Search for the cell housing the specified text and yield its [x, y] center coordinate. 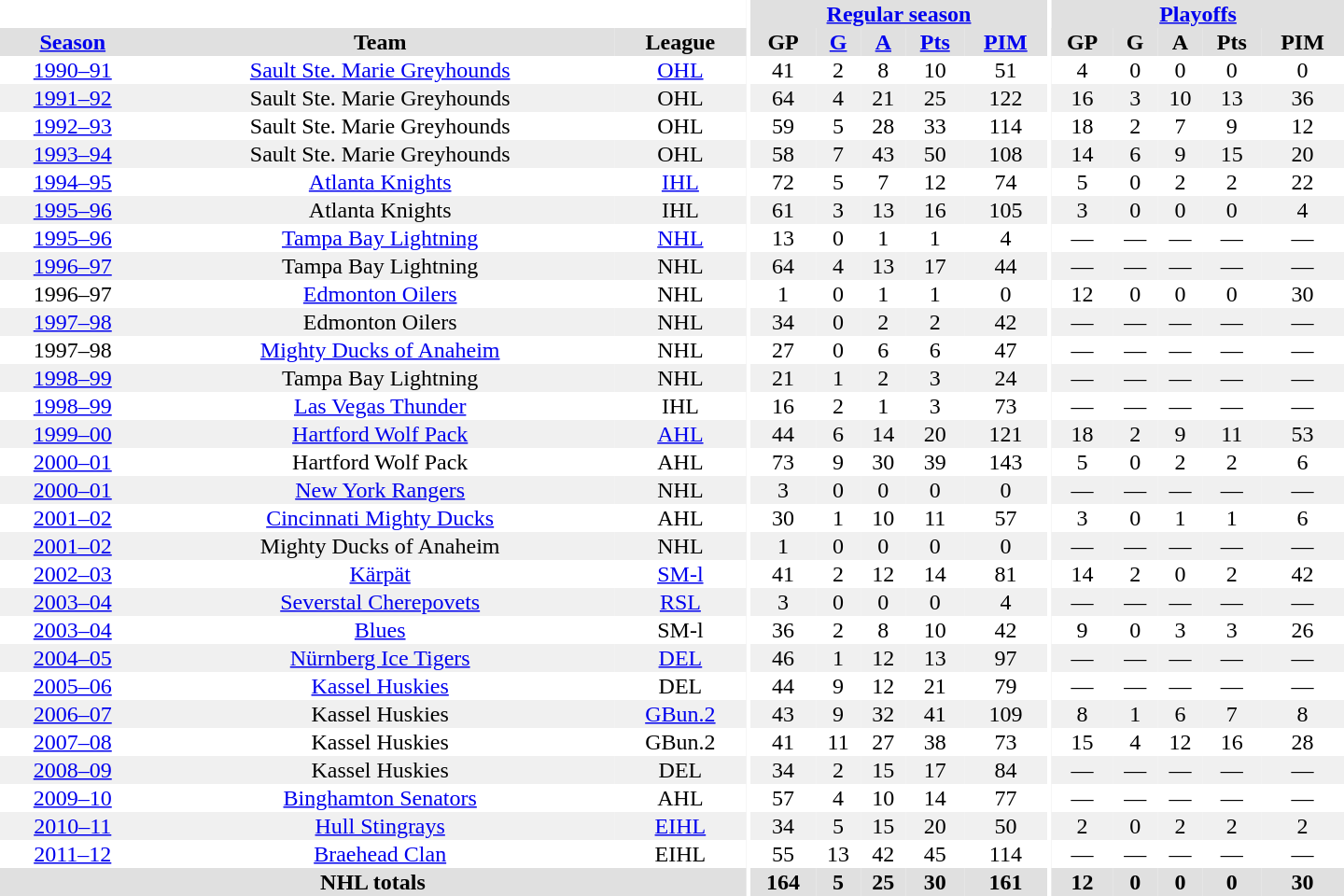
1993–94 [73, 154]
108 [1006, 154]
Cincinnati Mighty Ducks [381, 518]
League [680, 42]
2004–05 [73, 658]
2008–09 [73, 770]
77 [1006, 798]
1992–93 [73, 126]
74 [1006, 182]
45 [935, 854]
143 [1006, 462]
Severstal Cherepovets [381, 602]
55 [783, 854]
1991–92 [73, 98]
109 [1006, 714]
47 [1006, 350]
NHL totals [373, 882]
2006–07 [73, 714]
121 [1006, 434]
Las Vegas Thunder [381, 406]
22 [1303, 182]
79 [1006, 686]
39 [935, 462]
84 [1006, 770]
24 [1006, 378]
51 [1006, 70]
Team [381, 42]
32 [883, 714]
New York Rangers [381, 490]
58 [783, 154]
2009–10 [73, 798]
26 [1303, 630]
2002–03 [73, 574]
Binghamton Senators [381, 798]
1999–00 [73, 434]
59 [783, 126]
46 [783, 658]
72 [783, 182]
Braehead Clan [381, 854]
105 [1006, 210]
2007–08 [73, 742]
164 [783, 882]
RSL [680, 602]
Blues [381, 630]
1990–91 [73, 70]
Hull Stingrays [381, 826]
Nürnberg Ice Tigers [381, 658]
Regular season [899, 14]
122 [1006, 98]
161 [1006, 882]
2010–11 [73, 826]
Kärpät [381, 574]
81 [1006, 574]
Season [73, 42]
Playoffs [1198, 14]
33 [935, 126]
1994–95 [73, 182]
61 [783, 210]
53 [1303, 434]
97 [1006, 658]
2011–12 [73, 854]
2005–06 [73, 686]
38 [935, 742]
